Return (X, Y) of the center of cell containing provided text 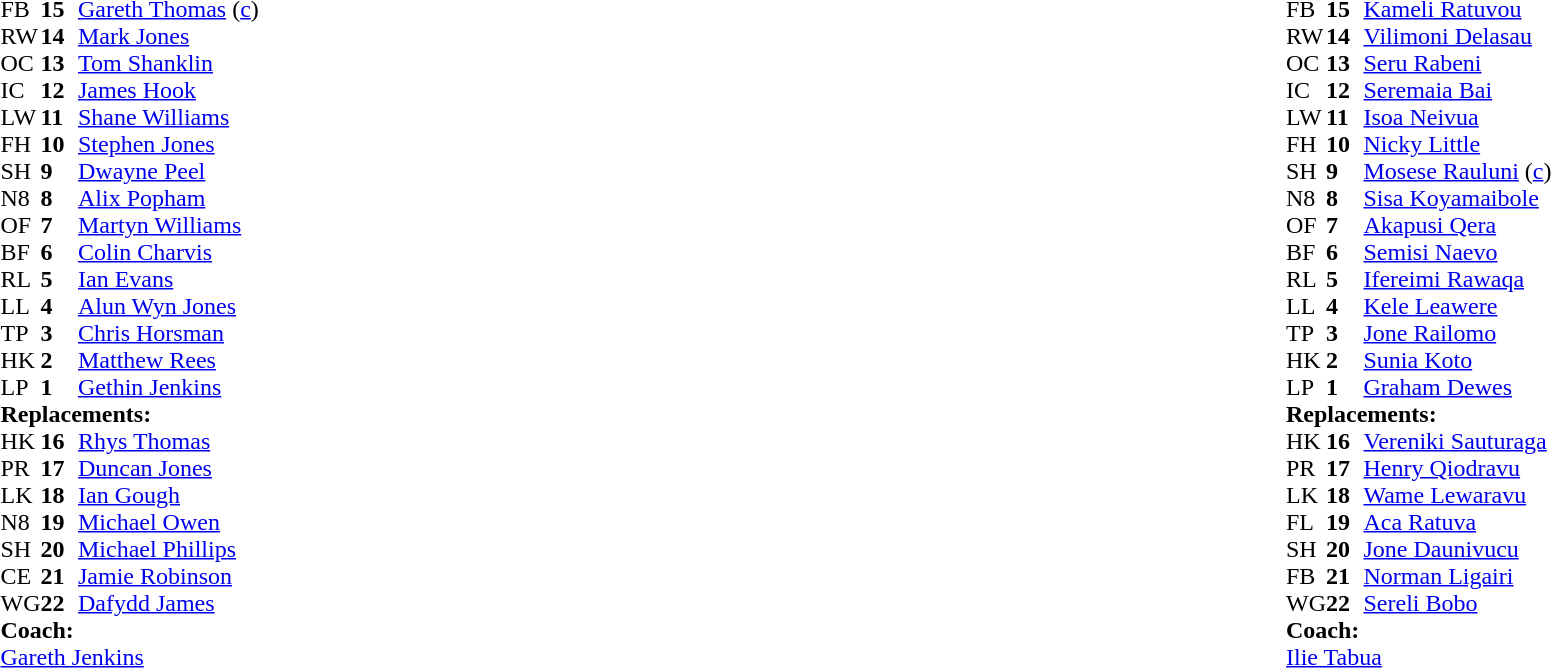
Graham Dewes (1457, 388)
Michael Owen (168, 522)
Sisa Koyamaibole (1457, 198)
Sereli Bobo (1457, 604)
Tom Shanklin (168, 64)
Jone Daunivucu (1457, 550)
Shane Williams (168, 118)
Kele Leawere (1457, 306)
Rhys Thomas (168, 442)
FB (1306, 576)
Duncan Jones (168, 468)
Chris Horsman (168, 334)
Vilimoni Delasau (1457, 36)
Wame Lewaravu (1457, 496)
Vereniki Sauturaga (1457, 442)
Jone Railomo (1457, 334)
Alun Wyn Jones (168, 306)
Seru Rabeni (1457, 64)
Mosese Rauluni (c) (1457, 172)
Henry Qiodravu (1457, 468)
James Hook (168, 90)
Ifereimi Rawaqa (1457, 280)
Ian Gough (168, 496)
Michael Phillips (168, 550)
Mark Jones (168, 36)
Semisi Naevo (1457, 252)
Colin Charvis (168, 252)
Norman Ligairi (1457, 576)
FL (1306, 522)
Sunia Koto (1457, 360)
Stephen Jones (168, 144)
Dafydd James (168, 604)
Isoa Neivua (1457, 118)
CE (20, 576)
Alix Popham (168, 198)
Matthew Rees (168, 360)
Martyn Williams (168, 226)
Nicky Little (1457, 144)
Ian Evans (168, 280)
Seremaia Bai (1457, 90)
Dwayne Peel (168, 172)
Gethin Jenkins (168, 388)
Akapusi Qera (1457, 226)
Aca Ratuva (1457, 522)
Jamie Robinson (168, 576)
